Find where the given text appears and provide that cell's center as [x, y] coordinate. 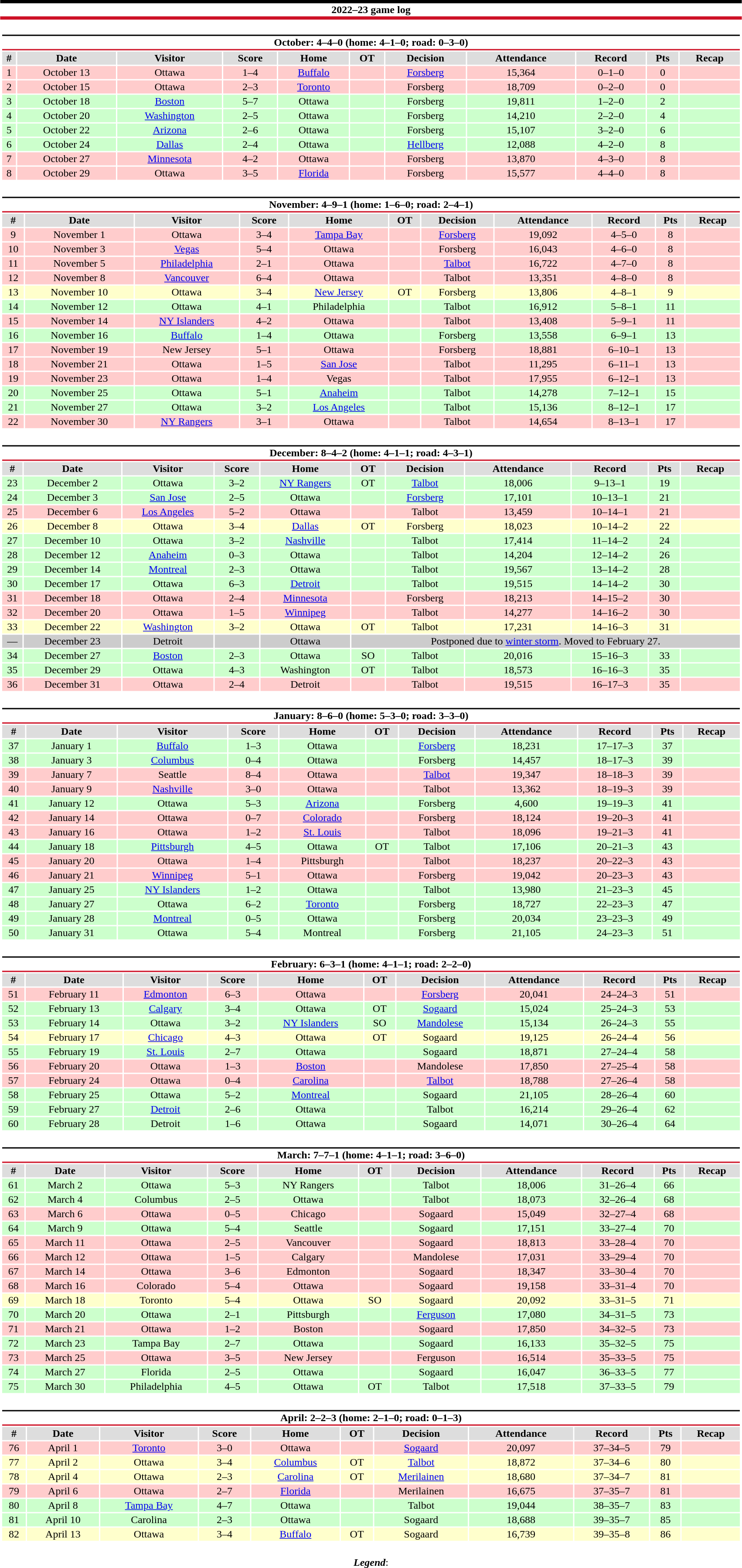
20,034 [526, 918]
December 27 [72, 656]
Postponed due to winter storm. Moved to February 27. [545, 641]
January 16 [71, 832]
0–2–0 [611, 87]
35–33–5 [618, 1358]
36 [12, 685]
— [12, 641]
19–19–3 [615, 803]
46 [14, 876]
20,092 [531, 1300]
4–7 [225, 1506]
33–30–4 [618, 1271]
October 13 [66, 73]
3–6 [233, 1271]
65 [13, 1242]
18,073 [531, 1200]
November 12 [79, 306]
November 14 [79, 321]
27–25–4 [619, 1066]
December 29 [72, 670]
November 27 [79, 407]
13,459 [518, 512]
33–31–4 [618, 1286]
16–16–3 [610, 670]
March 21 [65, 1329]
4–7–0 [623, 264]
24–24–3 [619, 994]
14,277 [518, 612]
13,362 [526, 789]
19,044 [521, 1506]
27 [12, 541]
40 [14, 789]
34 [12, 656]
December 22 [72, 627]
April 1 [63, 1448]
44 [14, 847]
November 8 [79, 278]
March 11 [65, 1242]
17,955 [543, 379]
1–2–0 [611, 102]
December: 8–4–2 (home: 4–1–1; road: 4–3–1) [371, 453]
18,096 [526, 832]
19,125 [534, 1038]
19,347 [526, 774]
22–23–3 [615, 904]
6–4 [264, 278]
October 24 [66, 144]
16,043 [543, 249]
6–11–1 [623, 364]
19,567 [518, 570]
13,980 [526, 889]
7–12–1 [623, 393]
15–16–3 [610, 656]
4–4–0 [611, 173]
December 18 [72, 598]
25–24–3 [619, 1009]
18,347 [531, 1271]
74 [13, 1372]
18,709 [521, 87]
April 4 [63, 1477]
6–2 [253, 904]
16,514 [531, 1358]
20,097 [521, 1448]
13,806 [543, 292]
10–13–1 [610, 497]
17,080 [531, 1315]
January 25 [71, 889]
59 [13, 1109]
27–26–4 [619, 1080]
December 17 [72, 584]
26–24–4 [619, 1038]
14,204 [518, 555]
19,042 [526, 876]
January: 8–6–0 (home: 5–3–0; road: 3–3–0) [371, 716]
January 20 [71, 861]
March 20 [65, 1315]
83 [665, 1506]
6–10–1 [623, 350]
42 [14, 818]
17,231 [518, 627]
0–3 [237, 555]
April 8 [63, 1506]
23–23–3 [615, 918]
January 9 [71, 789]
December 3 [72, 497]
18,727 [526, 904]
12–14–2 [610, 555]
16,047 [531, 1372]
15,577 [521, 173]
4–2–0 [611, 144]
18–18–3 [615, 774]
86 [665, 1534]
December 8 [72, 526]
February 24 [74, 1080]
5 [9, 130]
February 13 [74, 1009]
78 [14, 1477]
December 20 [72, 612]
3 [9, 102]
November 3 [79, 249]
31–26–4 [618, 1185]
34–32–5 [618, 1329]
December 23 [72, 641]
37–34–7 [612, 1477]
29 [12, 570]
March 12 [65, 1257]
57 [13, 1080]
March 14 [65, 1271]
20–23–3 [615, 876]
14,278 [543, 393]
48 [14, 904]
2022–23 game log [371, 10]
October 29 [66, 173]
20–21–3 [615, 847]
October 22 [66, 130]
April 6 [63, 1491]
March 25 [65, 1358]
4–1 [264, 306]
March 4 [65, 1200]
March 2 [65, 1185]
16,214 [534, 1109]
January 7 [71, 774]
14,071 [534, 1124]
18,813 [531, 1242]
14 [13, 306]
20 [13, 393]
15,364 [521, 73]
29–26–4 [619, 1109]
85 [665, 1520]
6–9–1 [623, 335]
21–23–3 [615, 889]
December 2 [72, 483]
November 5 [79, 264]
February 19 [74, 1052]
4,600 [526, 803]
24–23–3 [615, 933]
36–33–5 [618, 1372]
38–35–7 [612, 1506]
76 [14, 1448]
1 [9, 73]
18–19–3 [615, 789]
16,133 [531, 1344]
8–4 [253, 774]
4–8–1 [623, 292]
November 19 [79, 350]
33–28–4 [618, 1242]
28–26–4 [619, 1095]
10–14–2 [610, 526]
63 [13, 1214]
33–31–5 [618, 1300]
February 14 [74, 1023]
14–16–2 [610, 612]
38 [14, 760]
18,688 [521, 1520]
8–12–1 [623, 407]
April: 2–2–3 (home: 2–1–0; road: 0–1–3) [371, 1418]
19–20–3 [615, 818]
March: 7–7–1 (home: 4–1–1; road: 3–6–0) [371, 1155]
16 [13, 335]
January 21 [71, 876]
16–17–3 [610, 685]
18–17–3 [615, 760]
37–35–7 [612, 1491]
19,158 [531, 1286]
32–27–4 [618, 1214]
0–1–0 [611, 73]
Hellberg [425, 144]
November: 4–9–1 (home: 1–6–0; road: 2–4–1) [371, 205]
14–16–3 [610, 627]
16,739 [521, 1534]
17,101 [518, 497]
20,041 [534, 994]
37–34–6 [612, 1462]
18,237 [526, 861]
17,414 [518, 541]
14–14–2 [610, 584]
November 16 [79, 335]
February 27 [74, 1109]
15,024 [534, 1009]
January 1 [71, 746]
69 [13, 1300]
13,351 [543, 278]
18,213 [518, 598]
November 23 [79, 379]
32–26–4 [618, 1200]
61 [13, 1185]
37–34–5 [612, 1448]
26–24–3 [619, 1023]
18,881 [543, 350]
3–1 [264, 421]
52 [13, 1009]
12 [13, 278]
27–24–4 [619, 1052]
March 9 [65, 1229]
November 10 [79, 292]
8–13–1 [623, 421]
19–21–3 [615, 832]
March 18 [65, 1300]
13,558 [543, 335]
January 12 [71, 803]
4–6–0 [623, 249]
March 30 [65, 1386]
February: 6–3–1 (home: 4–1–1; road: 2–2–0) [371, 964]
0–7 [253, 818]
December 12 [72, 555]
March 6 [65, 1214]
1–6 [233, 1124]
17,106 [526, 847]
9–13–1 [610, 483]
39–35–7 [612, 1520]
January 18 [71, 847]
18 [13, 364]
November 25 [79, 393]
39–35–8 [612, 1534]
October 15 [66, 87]
17,518 [531, 1386]
82 [14, 1534]
2–2–0 [611, 115]
7 [9, 159]
December 10 [72, 541]
December 6 [72, 512]
14–15–2 [610, 598]
18,680 [521, 1477]
February 20 [74, 1066]
14,210 [521, 115]
January 27 [71, 904]
16,722 [543, 264]
December 14 [72, 570]
January 28 [71, 918]
10–14–1 [610, 512]
October 27 [66, 159]
October: 4–4–0 (home: 4–1–0; road: 0–3–0) [371, 43]
14,654 [543, 421]
18,871 [534, 1052]
April 13 [63, 1534]
54 [13, 1038]
December 31 [72, 685]
12,088 [521, 144]
3–2–0 [611, 130]
11–14–2 [610, 541]
18,788 [534, 1080]
23 [12, 483]
4–8–0 [623, 278]
15,049 [531, 1214]
16,912 [543, 306]
February 11 [74, 994]
37–33–5 [618, 1386]
34–31–5 [618, 1315]
5–8–1 [623, 306]
November 21 [79, 364]
50 [14, 933]
11,295 [543, 364]
30–26–4 [619, 1124]
February 17 [74, 1038]
18,231 [526, 746]
17,151 [531, 1229]
January 31 [71, 933]
19,092 [543, 235]
6–12–1 [623, 379]
April 2 [63, 1462]
13,870 [521, 159]
67 [13, 1271]
February 25 [74, 1095]
October 20 [66, 115]
33–27–4 [618, 1229]
13–14–2 [610, 570]
35–32–5 [618, 1344]
November 1 [79, 235]
25 [12, 512]
15,134 [534, 1023]
17–17–3 [615, 746]
April 10 [63, 1520]
32 [12, 612]
5–9–1 [623, 321]
5–7 [250, 102]
November 30 [79, 421]
15,107 [521, 130]
18,124 [526, 818]
13,408 [543, 321]
October 18 [66, 102]
16,675 [521, 1491]
February 28 [74, 1124]
14,457 [526, 760]
18,023 [518, 526]
72 [13, 1344]
4–5–0 [623, 235]
20,016 [518, 656]
19,811 [521, 102]
March 23 [65, 1344]
March 16 [65, 1286]
January 3 [71, 760]
17,031 [531, 1257]
33–29–4 [618, 1257]
20–22–3 [615, 861]
March 27 [65, 1372]
4–3–0 [611, 159]
10 [13, 249]
January 14 [71, 818]
18,573 [518, 670]
18,872 [521, 1462]
15,136 [543, 407]
